Output the (X, Y) coordinate of the center of the cell containing the given text.  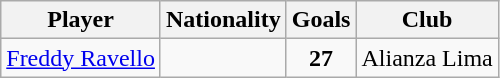
Player (81, 20)
Alianza Lima (427, 58)
Goals (321, 20)
Freddy Ravello (81, 58)
27 (321, 58)
Nationality (223, 20)
Club (427, 20)
